Identify which cell holds the provided text, then report its [X, Y] central coordinate. 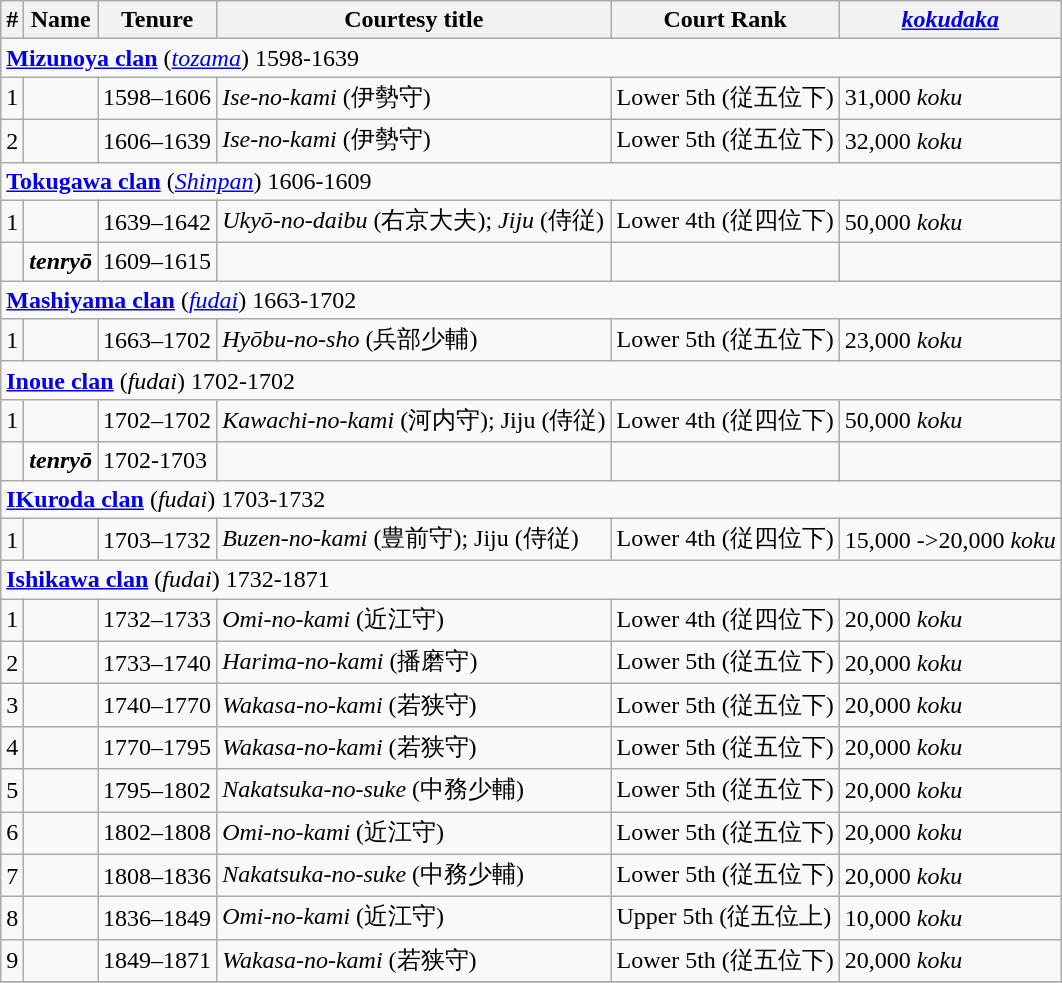
5 [12, 790]
23,000 koku [950, 340]
1702–1702 [158, 420]
6 [12, 834]
3 [12, 706]
kokudaka [950, 20]
1795–1802 [158, 790]
1732–1733 [158, 620]
1802–1808 [158, 834]
Ukyō-no-daibu (右京大夫); Jiju (侍従) [414, 222]
Ishikawa clan (fudai) 1732-1871 [531, 580]
9 [12, 960]
7 [12, 876]
4 [12, 748]
8 [12, 918]
Upper 5th (従五位上) [725, 918]
Courtesy title [414, 20]
32,000 koku [950, 140]
Buzen-no-kami (豊前守); Jiju (侍従) [414, 540]
1770–1795 [158, 748]
Kawachi-no-kami (河内守); Jiju (侍従) [414, 420]
15,000 ->20,000 koku [950, 540]
1702-1703 [158, 461]
Mashiyama clan (fudai) 1663-1702 [531, 300]
1836–1849 [158, 918]
Name [61, 20]
1703–1732 [158, 540]
1849–1871 [158, 960]
IKuroda clan (fudai) 1703-1732 [531, 499]
Harima-no-kami (播磨守) [414, 662]
1740–1770 [158, 706]
1639–1642 [158, 222]
1606–1639 [158, 140]
Tenure [158, 20]
Mizunoya clan (tozama) 1598-1639 [531, 58]
1733–1740 [158, 662]
1808–1836 [158, 876]
Court Rank [725, 20]
10,000 koku [950, 918]
1598–1606 [158, 98]
1609–1615 [158, 262]
31,000 koku [950, 98]
Hyōbu-no-sho (兵部少輔) [414, 340]
Tokugawa clan (Shinpan) 1606-1609 [531, 181]
Inoue clan (fudai) 1702-1702 [531, 380]
# [12, 20]
1663–1702 [158, 340]
